Return the [X, Y] coordinate for the center point of the cell that contains the specified text.  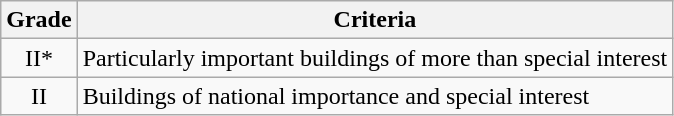
II [39, 96]
Grade [39, 20]
Particularly important buildings of more than special interest [375, 58]
Buildings of national importance and special interest [375, 96]
Criteria [375, 20]
II* [39, 58]
